Locate the cell with the specified text and output its (x, y) center coordinate. 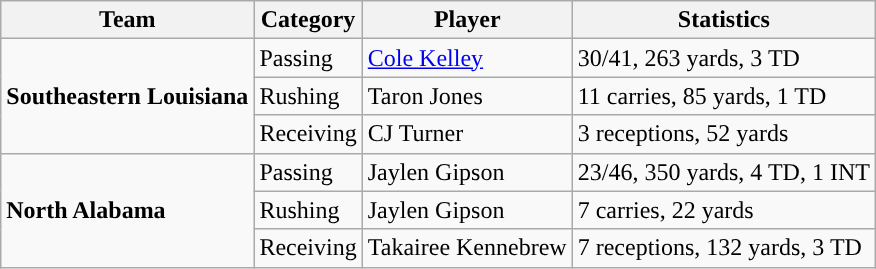
Player (467, 20)
3 receptions, 52 yards (724, 134)
7 receptions, 132 yards, 3 TD (724, 248)
7 carries, 22 yards (724, 210)
23/46, 350 yards, 4 TD, 1 INT (724, 172)
Team (128, 20)
Statistics (724, 20)
Cole Kelley (467, 58)
Taron Jones (467, 96)
CJ Turner (467, 134)
30/41, 263 yards, 3 TD (724, 58)
Category (308, 20)
Southeastern Louisiana (128, 96)
11 carries, 85 yards, 1 TD (724, 96)
Takairee Kennebrew (467, 248)
North Alabama (128, 210)
